Pinpoint the cell where the given text exists, returning its (X, Y) midpoint coordinate. 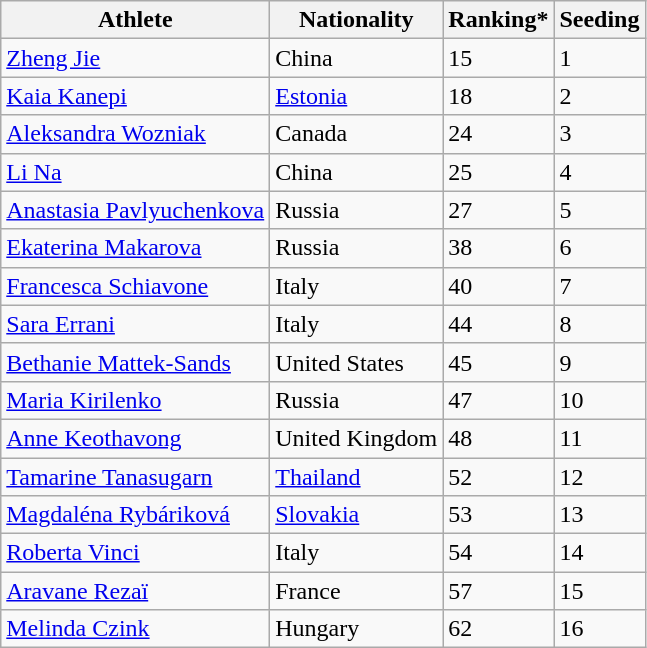
18 (498, 96)
Ekaterina Makarova (136, 248)
Aleksandra Wozniak (136, 134)
Tamarine Tanasugarn (136, 477)
14 (600, 553)
62 (498, 629)
9 (600, 362)
Magdaléna Rybáriková (136, 515)
Bethanie Mattek-Sands (136, 362)
45 (498, 362)
53 (498, 515)
52 (498, 477)
48 (498, 438)
Aravane Rezaï (136, 591)
Seeding (600, 20)
Thailand (356, 477)
47 (498, 400)
Athlete (136, 20)
Estonia (356, 96)
Ranking* (498, 20)
Canada (356, 134)
3 (600, 134)
7 (600, 286)
Li Na (136, 172)
Melinda Czink (136, 629)
Anastasia Pavlyuchenkova (136, 210)
Slovakia (356, 515)
40 (498, 286)
24 (498, 134)
Sara Errani (136, 324)
France (356, 591)
10 (600, 400)
Roberta Vinci (136, 553)
Francesca Schiavone (136, 286)
6 (600, 248)
54 (498, 553)
12 (600, 477)
2 (600, 96)
38 (498, 248)
11 (600, 438)
13 (600, 515)
25 (498, 172)
United States (356, 362)
Nationality (356, 20)
4 (600, 172)
5 (600, 210)
1 (600, 58)
8 (600, 324)
Kaia Kanepi (136, 96)
57 (498, 591)
27 (498, 210)
44 (498, 324)
United Kingdom (356, 438)
Maria Kirilenko (136, 400)
Hungary (356, 629)
16 (600, 629)
Zheng Jie (136, 58)
Anne Keothavong (136, 438)
